Return the [X, Y] coordinate for the center point of the cell that contains the specified text.  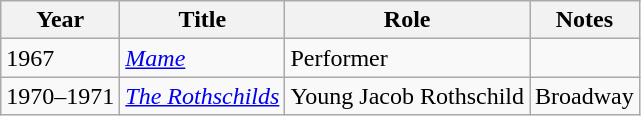
Notes [585, 20]
1967 [60, 58]
Performer [408, 58]
Title [202, 20]
The Rothschilds [202, 96]
Broadway [585, 96]
Year [60, 20]
Mame [202, 58]
Young Jacob Rothschild [408, 96]
1970–1971 [60, 96]
Role [408, 20]
